Determine the [X, Y] coordinate at the center of the cell enclosing the given text.  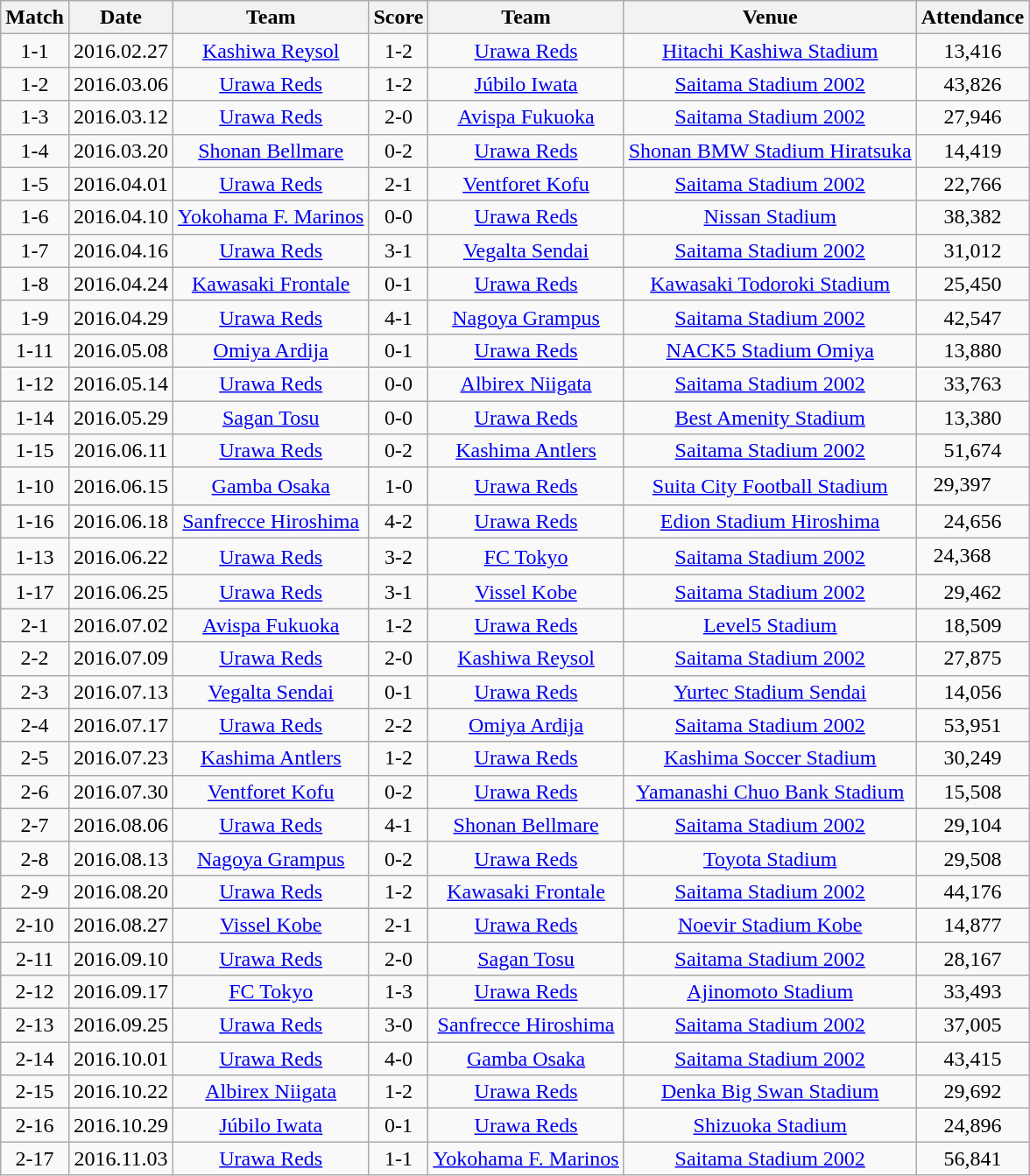
2-10 [35, 925]
Best Amenity Stadium [770, 418]
15,508 [972, 792]
Match [35, 18]
Shizuoka Stadium [770, 1125]
2016.07.13 [121, 692]
2-14 [35, 1059]
1-17 [35, 592]
24,896 [972, 1125]
2016.02.27 [121, 51]
4-2 [399, 521]
NACK5 Stadium Omiya [770, 350]
Noevir Stadium Kobe [770, 925]
2016.07.30 [121, 792]
2-9 [35, 891]
2016.03.12 [121, 117]
Ajinomoto Stadium [770, 992]
28,167 [972, 959]
2016.07.17 [121, 725]
2-3 [35, 692]
2016.07.02 [121, 625]
4-0 [399, 1059]
31,012 [972, 250]
Attendance [972, 18]
18,509 [972, 625]
29,397 [972, 487]
2-17 [35, 1158]
2016.09.10 [121, 959]
2016.05.29 [121, 418]
13,380 [972, 418]
2016.09.17 [121, 992]
1-16 [35, 521]
1-13 [35, 557]
30,249 [972, 758]
2-11 [35, 959]
1-11 [35, 350]
2016.06.15 [121, 487]
2016.04.29 [121, 317]
2016.06.25 [121, 592]
Venue [770, 18]
2016.10.01 [121, 1059]
51,674 [972, 451]
Nissan Stadium [770, 217]
1-4 [35, 151]
2016.03.20 [121, 151]
1-15 [35, 451]
1-8 [35, 284]
33,763 [972, 384]
Yamanashi Chuo Bank Stadium [770, 792]
2016.08.20 [121, 891]
2-4 [35, 725]
1-5 [35, 184]
56,841 [972, 1158]
Suita City Football Stadium [770, 487]
2016.09.25 [121, 1025]
2016.03.06 [121, 84]
33,493 [972, 992]
2016.05.14 [121, 384]
2016.04.16 [121, 250]
43,826 [972, 84]
29,462 [972, 592]
29,508 [972, 858]
2-13 [35, 1025]
Date [121, 18]
2016.10.22 [121, 1092]
14,877 [972, 925]
2-6 [35, 792]
Level5 Stadium [770, 625]
Edion Stadium Hiroshima [770, 521]
2-8 [35, 858]
1-12 [35, 384]
1-6 [35, 217]
2016.06.11 [121, 451]
37,005 [972, 1025]
2016.06.18 [121, 521]
2016.06.22 [121, 557]
1-9 [35, 317]
2-16 [35, 1125]
Yurtec Stadium Sendai [770, 692]
1-10 [35, 487]
25,450 [972, 284]
2016.10.29 [121, 1125]
24,656 [972, 521]
29,692 [972, 1092]
38,382 [972, 217]
53,951 [972, 725]
22,766 [972, 184]
Denka Big Swan Stadium [770, 1092]
2-15 [35, 1092]
2016.07.23 [121, 758]
27,946 [972, 117]
2-7 [35, 825]
Shonan BMW Stadium Hiratsuka [770, 151]
Toyota Stadium [770, 858]
Kashima Soccer Stadium [770, 758]
2016.08.06 [121, 825]
Hitachi Kashiwa Stadium [770, 51]
2016.08.27 [121, 925]
14,419 [972, 151]
2016.04.10 [121, 217]
14,056 [972, 692]
2016.07.09 [121, 658]
2-12 [35, 992]
24,368 [972, 557]
2-5 [35, 758]
Score [399, 18]
13,880 [972, 350]
Kawasaki Todoroki Stadium [770, 284]
2016.11.03 [121, 1158]
42,547 [972, 317]
3-0 [399, 1025]
2016.04.24 [121, 284]
2016.05.08 [121, 350]
1-14 [35, 418]
13,416 [972, 51]
2016.08.13 [121, 858]
43,415 [972, 1059]
1-0 [399, 487]
2016.04.01 [121, 184]
44,176 [972, 891]
1-7 [35, 250]
27,875 [972, 658]
29,104 [972, 825]
3-2 [399, 557]
